Find where the given text appears and provide that cell's center as [x, y] coordinate. 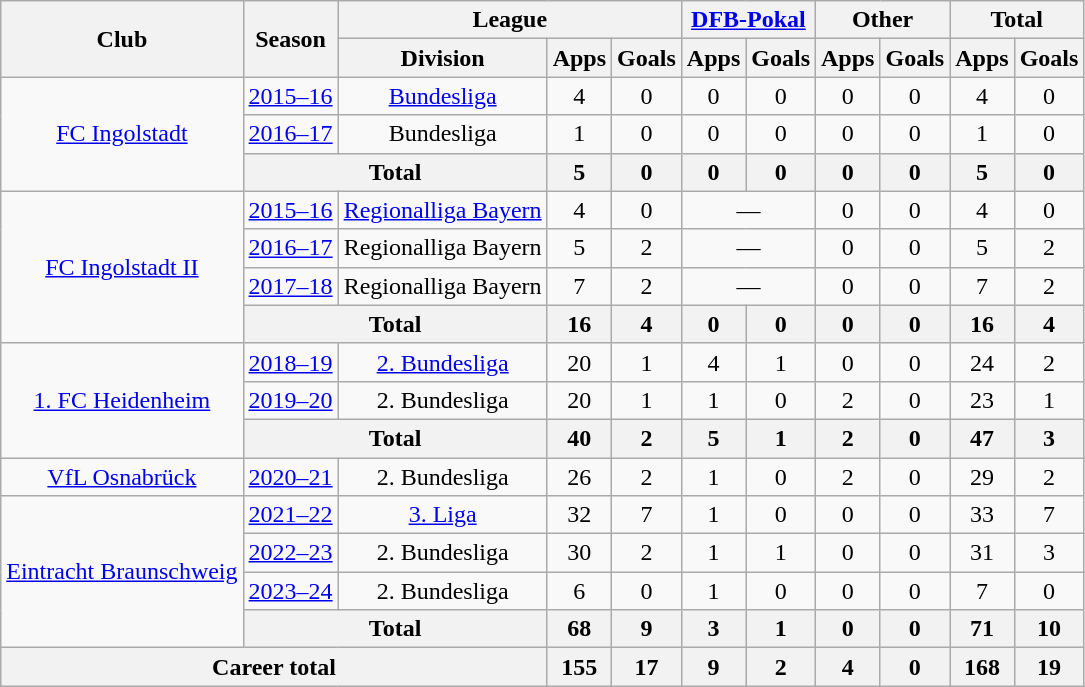
71 [982, 629]
2018–19 [290, 362]
19 [1049, 667]
DFB-Pokal [748, 20]
68 [579, 629]
Other [883, 20]
29 [982, 477]
Career total [274, 667]
32 [579, 515]
10 [1049, 629]
40 [579, 438]
League [510, 20]
VfL Osnabrück [122, 477]
155 [579, 667]
2023–24 [290, 591]
1. FC Heidenheim [122, 400]
47 [982, 438]
Club [122, 39]
2021–22 [290, 515]
23 [982, 400]
33 [982, 515]
2017–18 [290, 286]
30 [579, 553]
2020–21 [290, 477]
6 [579, 591]
24 [982, 362]
Division [442, 58]
FC Ingolstadt [122, 134]
2019–20 [290, 400]
26 [579, 477]
Eintracht Braunschweig [122, 572]
Season [290, 39]
2022–23 [290, 553]
31 [982, 553]
3. Liga [442, 515]
FC Ingolstadt II [122, 267]
17 [647, 667]
168 [982, 667]
